Provide the [x, y] coordinate of the cell's center where the given text is located.  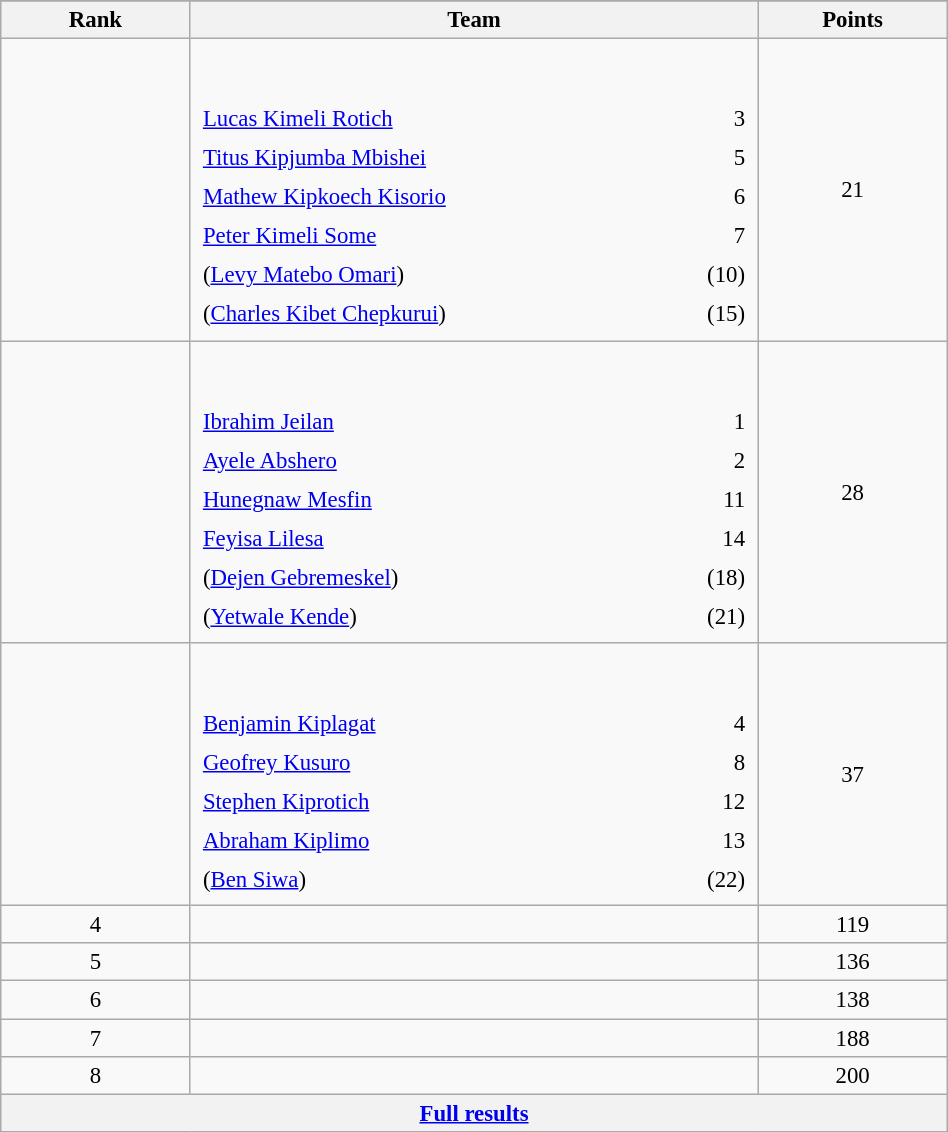
12 [694, 801]
3 [706, 119]
138 [852, 1000]
Peter Kimeli Some [429, 236]
11 [698, 499]
Hunegnaw Mesfin [421, 499]
(10) [706, 275]
Ayele Abshero [421, 460]
Ibrahim Jeilan [421, 421]
Points [852, 20]
14 [698, 538]
119 [852, 925]
21 [852, 190]
Abraham Kiplimo [416, 840]
Titus Kipjumba Mbishei [429, 158]
Mathew Kipkoech Kisorio [429, 197]
Ibrahim Jeilan 1 Ayele Abshero 2 Hunegnaw Mesfin 11 Feyisa Lilesa 14 (Dejen Gebremeskel) (18) (Yetwale Kende) (21) [474, 492]
(22) [694, 880]
(15) [706, 314]
37 [852, 774]
Benjamin Kiplagat 4 Geofrey Kusuro 8 Stephen Kiprotich 12 Abraham Kiplimo 13 (Ben Siwa) (22) [474, 774]
136 [852, 963]
1 [698, 421]
13 [694, 840]
(Dejen Gebremeskel) [421, 577]
Lucas Kimeli Rotich [429, 119]
Team [474, 20]
2 [698, 460]
Lucas Kimeli Rotich 3 Titus Kipjumba Mbishei 5 Mathew Kipkoech Kisorio 6 Peter Kimeli Some 7 (Levy Matebo Omari) (10) (Charles Kibet Chepkurui) (15) [474, 190]
188 [852, 1038]
(Ben Siwa) [416, 880]
(18) [698, 577]
(21) [698, 616]
200 [852, 1075]
(Yetwale Kende) [421, 616]
Geofrey Kusuro [416, 762]
(Charles Kibet Chepkurui) [429, 314]
Benjamin Kiplagat [416, 723]
Full results [474, 1113]
Feyisa Lilesa [421, 538]
(Levy Matebo Omari) [429, 275]
28 [852, 492]
Stephen Kiprotich [416, 801]
Rank [96, 20]
